Pinpoint the cell where the given text exists, returning its [x, y] midpoint coordinate. 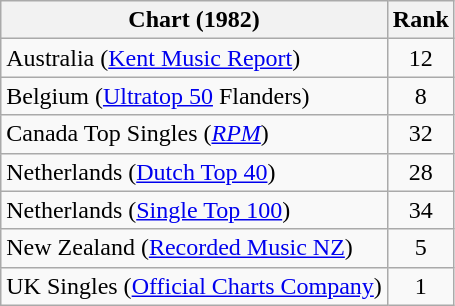
Belgium (Ultratop 50 Flanders) [194, 96]
Netherlands (Single Top 100) [194, 210]
5 [420, 248]
1 [420, 286]
New Zealand (Recorded Music NZ) [194, 248]
32 [420, 134]
UK Singles (Official Charts Company) [194, 286]
Chart (1982) [194, 20]
Canada Top Singles (RPM) [194, 134]
Australia (Kent Music Report) [194, 58]
Rank [420, 20]
8 [420, 96]
34 [420, 210]
Netherlands (Dutch Top 40) [194, 172]
28 [420, 172]
12 [420, 58]
